For the text-containing cell, return its midpoint in (x, y) coordinate format. 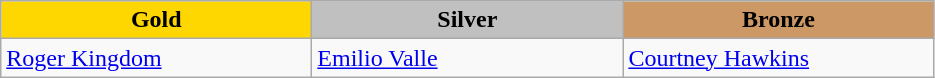
Roger Kingdom (156, 58)
Bronze (778, 20)
Courtney Hawkins (778, 58)
Gold (156, 20)
Silver (468, 20)
Emilio Valle (468, 58)
